Locate the cell with the specified text and output its [X, Y] center coordinate. 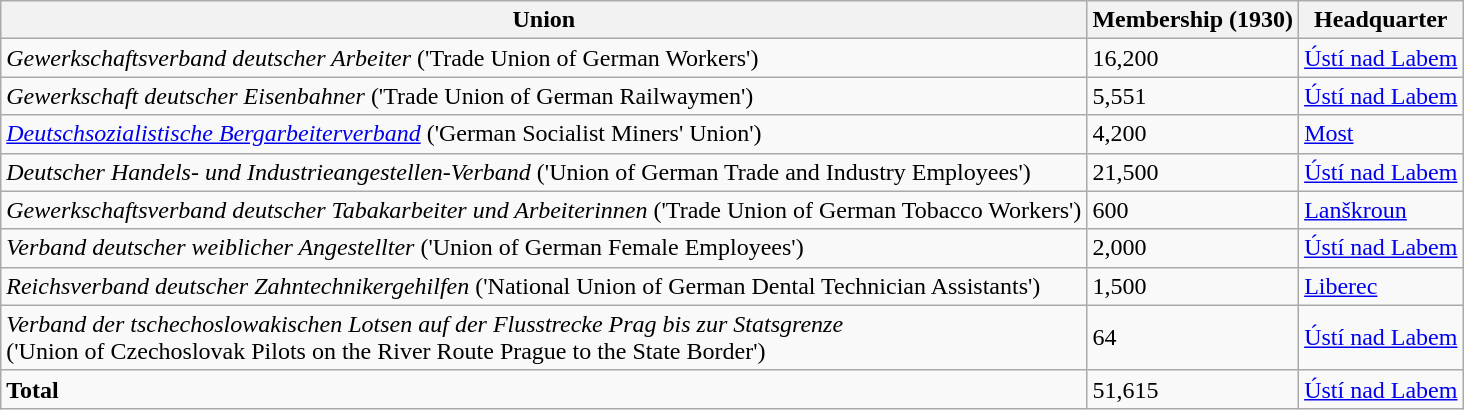
2,000 [1193, 248]
Liberec [1381, 286]
Reichsverband deutscher Zahntechnikergehilfen ('National Union of German Dental Technician Assistants') [544, 286]
64 [1193, 338]
Gewerkschaft deutscher Eisenbahner ('Trade Union of German Railwaymen') [544, 96]
Membership (1930) [1193, 20]
Verband deutscher weiblicher Angestellter ('Union of German Female Employees') [544, 248]
Headquarter [1381, 20]
Deutschsozialistische Bergarbeiterverband ('German Socialist Miners' Union') [544, 134]
51,615 [1193, 389]
21,500 [1193, 172]
Most [1381, 134]
Union [544, 20]
Deutscher Handels- und Industrieangestellen-Verband ('Union of German Trade and Industry Employees') [544, 172]
16,200 [1193, 58]
Gewerkschaftsverband deutscher Tabakarbeiter und Arbeiterinnen ('Trade Union of German Tobacco Workers') [544, 210]
1,500 [1193, 286]
5,551 [1193, 96]
4,200 [1193, 134]
600 [1193, 210]
Lanškroun [1381, 210]
Total [544, 389]
Gewerkschaftsverband deutscher Arbeiter ('Trade Union of German Workers') [544, 58]
